Detect which cell encompasses the target text, then output its [x, y] center coordinate. 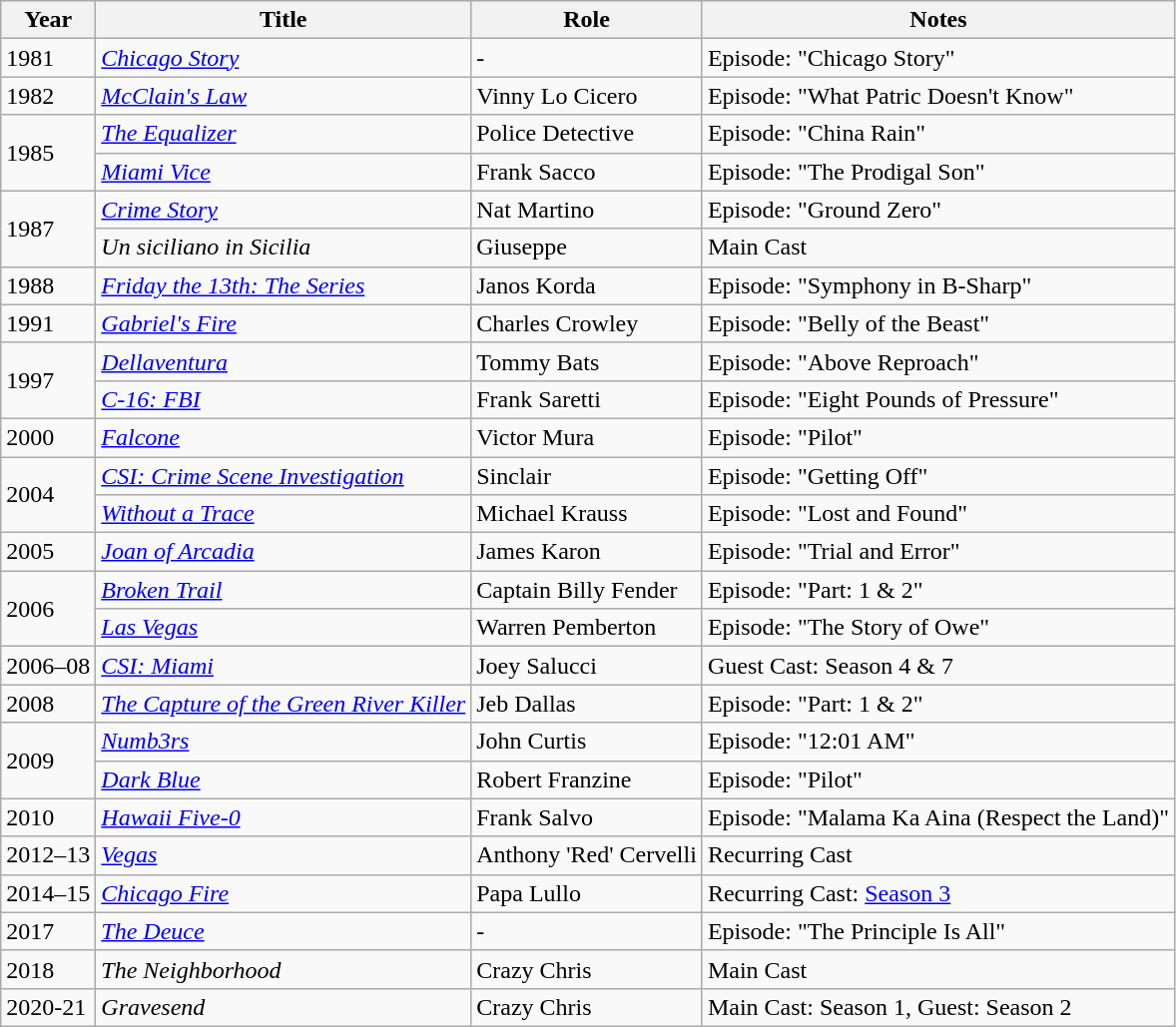
1982 [48, 96]
Without a Trace [284, 514]
CSI: Miami [284, 666]
2005 [48, 552]
1997 [48, 380]
Episode: "Lost and Found" [938, 514]
2018 [48, 969]
Episode: "12:01 AM" [938, 742]
Episode: "Belly of the Beast" [938, 323]
2006 [48, 609]
Episode: "Malama Ka Aina (Respect the Land)" [938, 817]
Robert Franzine [587, 779]
Episode: "Trial and Error" [938, 552]
John Curtis [587, 742]
2012–13 [48, 855]
Falcone [284, 437]
1985 [48, 153]
Broken Trail [284, 590]
Las Vegas [284, 628]
2008 [48, 704]
Frank Saretti [587, 399]
Jeb Dallas [587, 704]
Title [284, 20]
CSI: Crime Scene Investigation [284, 476]
Anthony 'Red' Cervelli [587, 855]
Frank Salvo [587, 817]
2010 [48, 817]
The Equalizer [284, 134]
Episode: "Getting Off" [938, 476]
Episode: "Eight Pounds of Pressure" [938, 399]
Episode: "Above Reproach" [938, 361]
Un siciliano in Sicilia [284, 248]
Tommy Bats [587, 361]
Gabriel's Fire [284, 323]
Notes [938, 20]
2000 [48, 437]
Chicago Fire [284, 893]
2009 [48, 761]
Guest Cast: Season 4 & 7 [938, 666]
Joan of Arcadia [284, 552]
2017 [48, 931]
Police Detective [587, 134]
1987 [48, 229]
2014–15 [48, 893]
Main Cast: Season 1, Guest: Season 2 [938, 1007]
Papa Lullo [587, 893]
C-16: FBI [284, 399]
Episode: "The Story of Owe" [938, 628]
Episode: "What Patric Doesn't Know" [938, 96]
The Deuce [284, 931]
McClain's Law [284, 96]
James Karon [587, 552]
Episode: "The Prodigal Son" [938, 172]
Episode: "Symphony in B-Sharp" [938, 285]
2004 [48, 495]
Hawaii Five-0 [284, 817]
Giuseppe [587, 248]
Vinny Lo Cicero [587, 96]
Chicago Story [284, 58]
The Neighborhood [284, 969]
1988 [48, 285]
Victor Mura [587, 437]
1981 [48, 58]
Episode: "China Rain" [938, 134]
1991 [48, 323]
Gravesend [284, 1007]
Miami Vice [284, 172]
Sinclair [587, 476]
Captain Billy Fender [587, 590]
Dellaventura [284, 361]
Numb3rs [284, 742]
Friday the 13th: The Series [284, 285]
Episode: "The Principle Is All" [938, 931]
Warren Pemberton [587, 628]
Crime Story [284, 210]
Nat Martino [587, 210]
Charles Crowley [587, 323]
Joey Salucci [587, 666]
The Capture of the Green River Killer [284, 704]
Recurring Cast [938, 855]
Episode: "Ground Zero" [938, 210]
2020-21 [48, 1007]
Janos Korda [587, 285]
Recurring Cast: Season 3 [938, 893]
Vegas [284, 855]
Dark Blue [284, 779]
Michael Krauss [587, 514]
2006–08 [48, 666]
Year [48, 20]
Frank Sacco [587, 172]
Role [587, 20]
Episode: "Chicago Story" [938, 58]
